Pinpoint the cell where the given text exists, returning its [X, Y] midpoint coordinate. 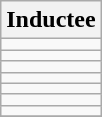
Inductee [51, 20]
